Return the (X, Y) coordinate for the center point of the cell that contains the specified text.  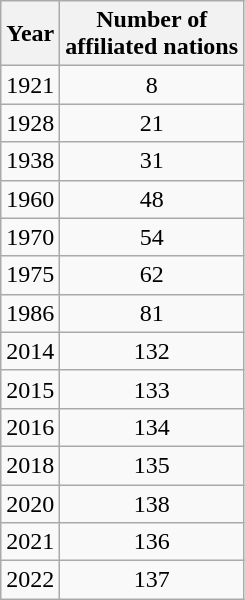
31 (152, 161)
2014 (30, 351)
1975 (30, 275)
62 (152, 275)
Number of affiliated nations (152, 34)
132 (152, 351)
54 (152, 237)
1986 (30, 313)
81 (152, 313)
137 (152, 580)
1928 (30, 123)
2018 (30, 465)
Year (30, 34)
48 (152, 199)
136 (152, 542)
2016 (30, 427)
135 (152, 465)
2022 (30, 580)
1921 (30, 85)
2020 (30, 503)
138 (152, 503)
1970 (30, 237)
1960 (30, 199)
21 (152, 123)
8 (152, 85)
1938 (30, 161)
133 (152, 389)
134 (152, 427)
2021 (30, 542)
2015 (30, 389)
